Determine the [X, Y] coordinate at the center of the cell enclosing the given text.  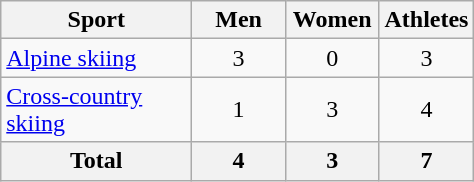
Sport [96, 20]
0 [332, 58]
Total [96, 161]
1 [239, 110]
Women [332, 20]
Men [239, 20]
Athletes [426, 20]
7 [426, 161]
Cross-country skiing [96, 110]
Alpine skiing [96, 58]
